From the cell containing the given text, extract its center point as [X, Y] coordinate. 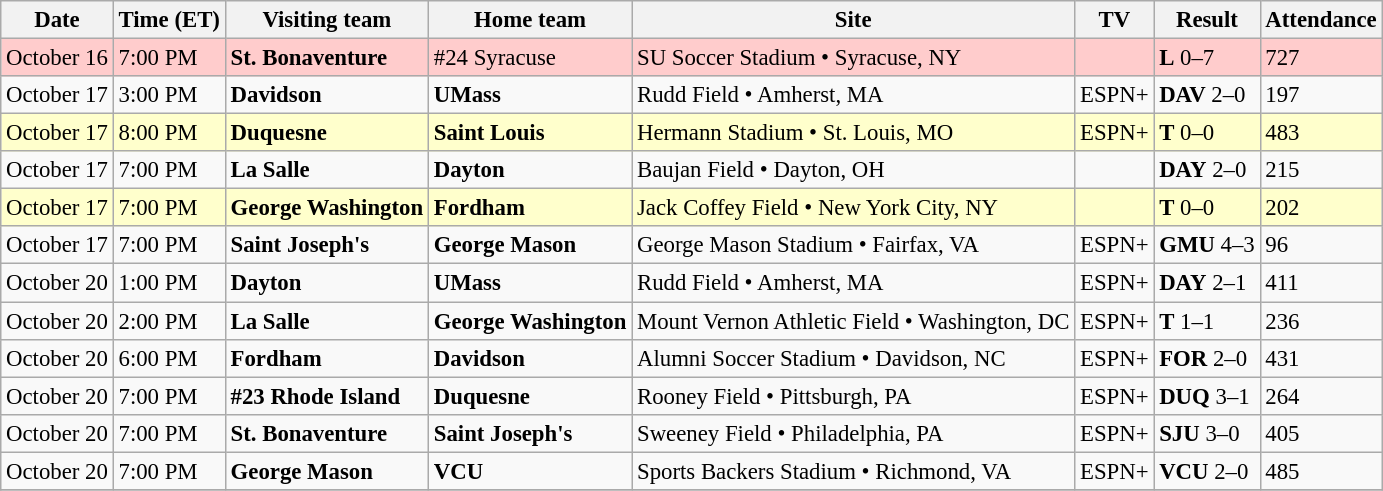
Time (ET) [169, 20]
Sweeney Field • Philadelphia, PA [854, 433]
3:00 PM [169, 95]
Baujan Field • Dayton, OH [854, 170]
Site [854, 20]
#23 Rhode Island [326, 396]
DAV 2–0 [1207, 95]
VCU [530, 471]
DAY 2–1 [1207, 283]
Alumni Soccer Stadium • Davidson, NC [854, 358]
GMU 4–3 [1207, 245]
Sports Backers Stadium • Richmond, VA [854, 471]
VCU 2–0 [1207, 471]
Attendance [1321, 20]
T 1–1 [1207, 321]
236 [1321, 321]
264 [1321, 396]
8:00 PM [169, 133]
DAY 2–0 [1207, 170]
Mount Vernon Athletic Field • Washington, DC [854, 321]
Jack Coffey Field • New York City, NY [854, 208]
727 [1321, 58]
Visiting team [326, 20]
197 [1321, 95]
Rooney Field • Pittsburgh, PA [854, 396]
215 [1321, 170]
431 [1321, 358]
DUQ 3–1 [1207, 396]
FOR 2–0 [1207, 358]
SU Soccer Stadium • Syracuse, NY [854, 58]
483 [1321, 133]
1:00 PM [169, 283]
96 [1321, 245]
405 [1321, 433]
October 16 [57, 58]
Hermann Stadium • St. Louis, MO [854, 133]
411 [1321, 283]
#24 Syracuse [530, 58]
202 [1321, 208]
Date [57, 20]
L 0–7 [1207, 58]
SJU 3–0 [1207, 433]
Home team [530, 20]
Saint Louis [530, 133]
6:00 PM [169, 358]
2:00 PM [169, 321]
TV [1114, 20]
Result [1207, 20]
485 [1321, 471]
George Mason Stadium • Fairfax, VA [854, 245]
